Detect which cell encompasses the target text, then output its (X, Y) center coordinate. 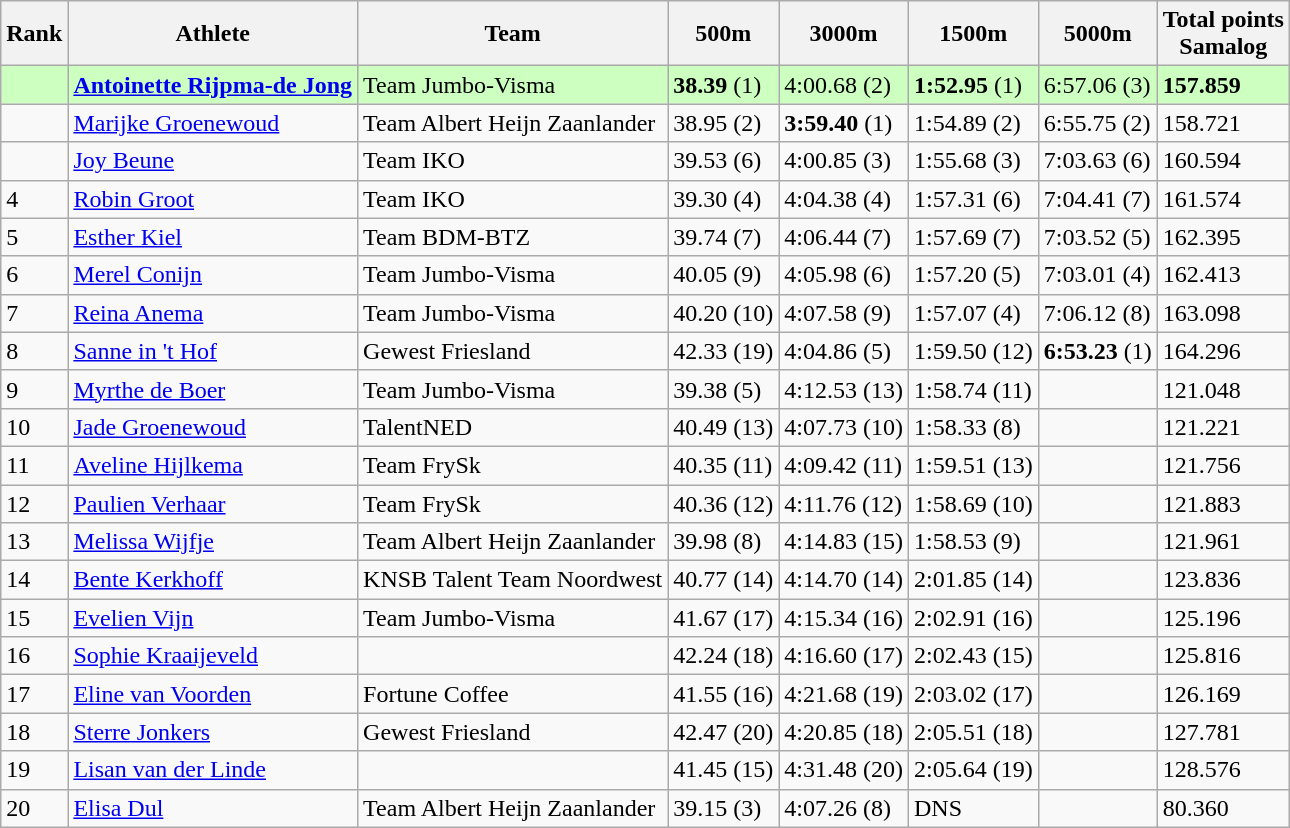
17 (34, 694)
2:05.51 (18) (973, 732)
121.883 (1223, 503)
Reina Anema (213, 313)
4:14.70 (14) (844, 580)
18 (34, 732)
39.15 (3) (724, 808)
41.67 (17) (724, 618)
7:03.01 (4) (1098, 275)
500m (724, 34)
162.395 (1223, 237)
4 (34, 199)
157.859 (1223, 85)
164.296 (1223, 351)
4:09.42 (11) (844, 465)
Fortune Coffee (513, 694)
Sanne in 't Hof (213, 351)
Aveline Hijlkema (213, 465)
4:00.85 (3) (844, 161)
Sterre Jonkers (213, 732)
40.36 (12) (724, 503)
125.816 (1223, 656)
6:53.23 (1) (1098, 351)
7:06.12 (8) (1098, 313)
2:01.85 (14) (973, 580)
121.221 (1223, 427)
2:03.02 (17) (973, 694)
39.38 (5) (724, 389)
1:59.51 (13) (973, 465)
40.20 (10) (724, 313)
161.574 (1223, 199)
5000m (1098, 34)
4:14.83 (15) (844, 542)
163.098 (1223, 313)
1:54.89 (2) (973, 123)
Melissa Wijfje (213, 542)
Sophie Kraaijeveld (213, 656)
Team BDM-BTZ (513, 237)
38.39 (1) (724, 85)
1:52.95 (1) (973, 85)
3:59.40 (1) (844, 123)
20 (34, 808)
Merel Conijn (213, 275)
Marijke Groenewoud (213, 123)
14 (34, 580)
Joy Beune (213, 161)
12 (34, 503)
4:07.26 (8) (844, 808)
38.95 (2) (724, 123)
3000m (844, 34)
2:02.43 (15) (973, 656)
8 (34, 351)
1:57.31 (6) (973, 199)
4:12.53 (13) (844, 389)
125.196 (1223, 618)
6:55.75 (2) (1098, 123)
42.33 (19) (724, 351)
4:06.44 (7) (844, 237)
42.47 (20) (724, 732)
2:02.91 (16) (973, 618)
6:57.06 (3) (1098, 85)
Team (513, 34)
1:57.69 (7) (973, 237)
40.35 (11) (724, 465)
7:03.63 (6) (1098, 161)
Paulien Verhaar (213, 503)
40.77 (14) (724, 580)
40.49 (13) (724, 427)
7:03.52 (5) (1098, 237)
7 (34, 313)
123.836 (1223, 580)
39.98 (8) (724, 542)
6 (34, 275)
Evelien Vijn (213, 618)
158.721 (1223, 123)
4:07.73 (10) (844, 427)
4:04.38 (4) (844, 199)
1:55.68 (3) (973, 161)
16 (34, 656)
Total points Samalog (1223, 34)
1:58.53 (9) (973, 542)
15 (34, 618)
19 (34, 770)
121.756 (1223, 465)
4:11.76 (12) (844, 503)
Myrthe de Boer (213, 389)
41.45 (15) (724, 770)
1:58.33 (8) (973, 427)
1:57.07 (4) (973, 313)
1:58.69 (10) (973, 503)
11 (34, 465)
5 (34, 237)
TalentNED (513, 427)
127.781 (1223, 732)
Rank (34, 34)
39.30 (4) (724, 199)
4:15.34 (16) (844, 618)
4:20.85 (18) (844, 732)
Lisan van der Linde (213, 770)
162.413 (1223, 275)
4:21.68 (19) (844, 694)
Robin Groot (213, 199)
1500m (973, 34)
41.55 (16) (724, 694)
4:16.60 (17) (844, 656)
1:57.20 (5) (973, 275)
Jade Groenewoud (213, 427)
1:58.74 (11) (973, 389)
1:59.50 (12) (973, 351)
KNSB Talent Team Noordwest (513, 580)
121.961 (1223, 542)
Esther Kiel (213, 237)
4:05.98 (6) (844, 275)
128.576 (1223, 770)
4:00.68 (2) (844, 85)
Bente Kerkhoff (213, 580)
160.594 (1223, 161)
80.360 (1223, 808)
DNS (973, 808)
4:07.58 (9) (844, 313)
10 (34, 427)
39.74 (7) (724, 237)
9 (34, 389)
7:04.41 (7) (1098, 199)
Athlete (213, 34)
13 (34, 542)
4:04.86 (5) (844, 351)
121.048 (1223, 389)
Eline van Voorden (213, 694)
Antoinette Rijpma-de Jong (213, 85)
126.169 (1223, 694)
42.24 (18) (724, 656)
40.05 (9) (724, 275)
39.53 (6) (724, 161)
Elisa Dul (213, 808)
2:05.64 (19) (973, 770)
4:31.48 (20) (844, 770)
